Extract the (x, y) coordinate from the center of the cell holding the provided text.  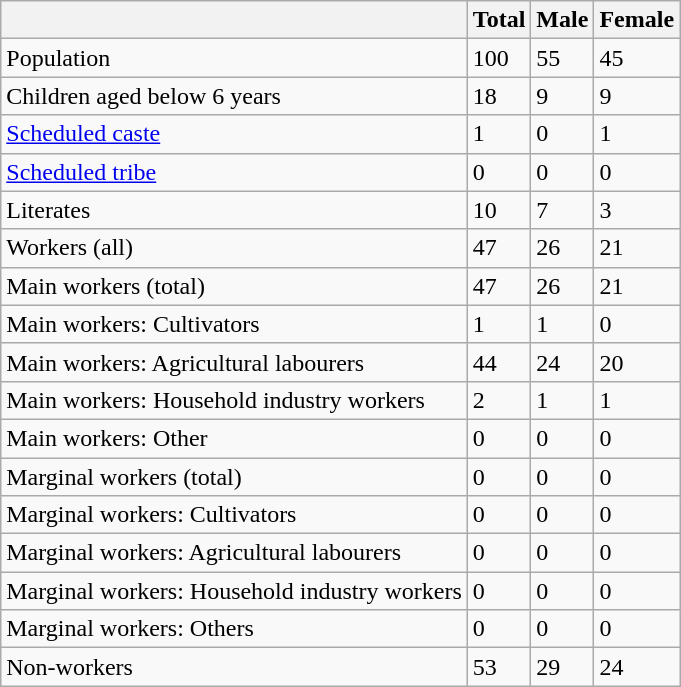
45 (637, 58)
Main workers (total) (234, 286)
Main workers: Household industry workers (234, 400)
44 (499, 362)
Male (562, 20)
Children aged below 6 years (234, 96)
Marginal workers: Agricultural labourers (234, 553)
Main workers: Agricultural labourers (234, 362)
Female (637, 20)
Main workers: Other (234, 438)
Marginal workers (total) (234, 477)
Literates (234, 210)
10 (499, 210)
3 (637, 210)
Workers (all) (234, 248)
Scheduled tribe (234, 172)
Non-workers (234, 667)
Marginal workers: Others (234, 629)
2 (499, 400)
7 (562, 210)
20 (637, 362)
18 (499, 96)
Scheduled caste (234, 134)
100 (499, 58)
Population (234, 58)
55 (562, 58)
Main workers: Cultivators (234, 324)
Marginal workers: Household industry workers (234, 591)
29 (562, 667)
Marginal workers: Cultivators (234, 515)
53 (499, 667)
Total (499, 20)
